Scan for the cell matching the given text and deliver its (x, y) coordinate at center. 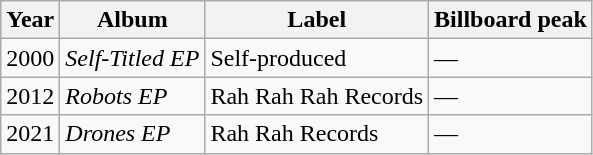
2000 (30, 58)
Rah Rah Rah Records (317, 96)
Self-produced (317, 58)
2012 (30, 96)
Rah Rah Records (317, 134)
Drones EP (132, 134)
Label (317, 20)
Robots EP (132, 96)
Billboard peak (511, 20)
Self-Titled EP (132, 58)
2021 (30, 134)
Album (132, 20)
Year (30, 20)
